Find where the given text appears and provide that cell's center as [X, Y] coordinate. 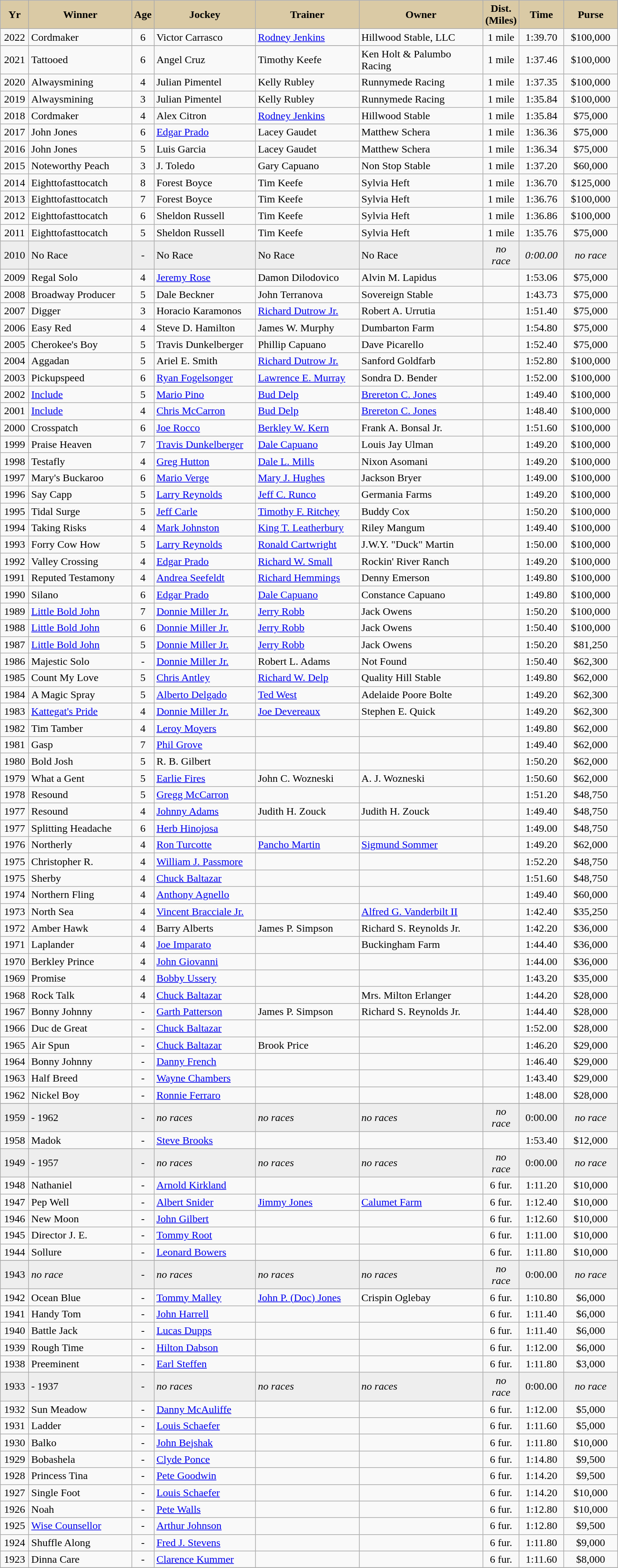
Chris McCarron [205, 411]
Ocean Blue [81, 1297]
Count My Love [81, 678]
1995 [15, 511]
1:36.76 [542, 199]
Richard W. Small [307, 561]
1:12.40 [542, 1202]
Single Foot [81, 1493]
1:37.20 [542, 166]
Pancho Martin [307, 845]
1973 [15, 912]
Vincent Bracciale Jr. [205, 912]
Sondra D. Bender [421, 378]
Ron Turcotte [205, 845]
1969 [15, 978]
Trainer [307, 15]
2006 [15, 328]
1:14.80 [542, 1459]
1:10.80 [542, 1297]
1992 [15, 561]
1987 [15, 645]
8 [143, 182]
2012 [15, 216]
Herb Hinojosa [205, 828]
1979 [15, 778]
$125,000 [591, 182]
Tim Tamber [81, 728]
King T. Leatherbury [307, 528]
Richard Hemmings [307, 578]
1928 [15, 1476]
1968 [15, 995]
1976 [15, 845]
1941 [15, 1314]
1929 [15, 1459]
Pep Well [81, 1202]
Mary J. Hughes [307, 478]
Hilton Dabson [205, 1348]
Wayne Chambers [205, 1078]
Yr [15, 15]
Pete Goodwin [205, 1476]
1924 [15, 1543]
Albert Snider [205, 1202]
John P. (Doc) Jones [307, 1297]
Timothy Keefe [307, 60]
Robert L. Adams [307, 661]
- 1937 [81, 1387]
1:37.35 [542, 82]
Splitting Headache [81, 828]
Danny French [205, 1062]
2015 [15, 166]
Time [542, 15]
Balko [81, 1443]
Berkley Prince [81, 961]
$35,250 [591, 912]
Digger [81, 311]
Ted West [307, 695]
Princess Tina [81, 1476]
1:39.70 [542, 37]
Regal Solo [81, 278]
Mark Johnston [205, 528]
- 1957 [81, 1163]
1958 [15, 1140]
Greg Hutton [205, 461]
Gregg McCarron [205, 795]
1974 [15, 895]
1927 [15, 1493]
Calumet Farm [421, 1202]
Hillwood Stable, LLC [421, 37]
1:50.00 [542, 545]
1946 [15, 1219]
1978 [15, 795]
Alvin M. Lapidus [421, 278]
Berkley W. Kern [307, 428]
Director J. E. [81, 1235]
2008 [15, 294]
1:51.20 [542, 795]
1:52.20 [542, 862]
Sun Meadow [81, 1409]
Clyde Ponce [205, 1459]
Air Spun [81, 1045]
Fred J. Stevens [205, 1543]
1945 [15, 1235]
Madok [81, 1140]
Bold Josh [81, 761]
1931 [15, 1426]
1:12.60 [542, 1219]
2010 [15, 255]
1:46.20 [542, 1045]
1:43.20 [542, 978]
Gary Capuano [307, 166]
Angel Cruz [205, 60]
Sollure [81, 1252]
Joe Imparato [205, 945]
Louis Jay Ulman [421, 444]
Testafly [81, 461]
Duc de Great [81, 1028]
2021 [15, 60]
1963 [15, 1078]
Nickel Boy [81, 1095]
Steve Brooks [205, 1140]
Stephen E. Quick [421, 711]
2002 [15, 394]
Hillwood Stable [421, 116]
Say Capp [81, 494]
J. Toledo [205, 166]
Lucas Dupps [205, 1330]
1944 [15, 1252]
Wise Counsellor [81, 1526]
1972 [15, 928]
Ariel E. Smith [205, 361]
1939 [15, 1348]
Anthony Agnello [205, 895]
Ken Holt & Palumbo Racing [421, 60]
Kattegat's Pride [81, 711]
1:36.34 [542, 149]
Brook Price [307, 1045]
John Bejshak [205, 1443]
John Giovanni [205, 961]
Chris Antley [205, 678]
2013 [15, 199]
1:50.60 [542, 778]
A. J. Wozneski [421, 778]
1:44.20 [542, 995]
1994 [15, 528]
2018 [15, 116]
James W. Murphy [307, 328]
Dist. (Miles) [501, 15]
Rock Talk [81, 995]
Reputed Testamony [81, 578]
1949 [15, 1163]
Dale L. Mills [307, 461]
Horacio Karamonos [205, 311]
2014 [15, 182]
$9,000 [591, 1543]
1970 [15, 961]
1940 [15, 1330]
1948 [15, 1185]
1:11.20 [542, 1185]
Not Found [421, 661]
Sovereign Stable [421, 294]
1:36.36 [542, 132]
1:43.73 [542, 294]
Lawrence E. Murray [307, 378]
Shuffle Along [81, 1543]
Germania Farms [421, 494]
Joe Rocco [205, 428]
2007 [15, 311]
Tommy Malley [205, 1297]
Crispin Oglebay [421, 1297]
Taking Risks [81, 528]
New Moon [81, 1219]
Rough Time [81, 1348]
Handy Tom [81, 1314]
Pete Walls [205, 1509]
Ronnie Ferraro [205, 1095]
John Harrell [205, 1314]
Danny McAuliffe [205, 1409]
North Sea [81, 912]
Leroy Moyers [205, 728]
Alfred G. Vanderbilt II [421, 912]
1:48.00 [542, 1095]
Gasp [81, 745]
2016 [15, 149]
Constance Capuano [421, 595]
Age [143, 15]
1925 [15, 1526]
Dale Beckner [205, 294]
Sanford Goldfarb [421, 361]
1990 [15, 595]
Alex Citron [205, 116]
Andrea Seefeldt [205, 578]
1997 [15, 478]
1:42.20 [542, 928]
Dave Picarello [421, 344]
1988 [15, 628]
Purse [591, 15]
Ronald Cartwright [307, 545]
Barry Alberts [205, 928]
1982 [15, 728]
2019 [15, 99]
$3,000 [591, 1364]
Half Breed [81, 1078]
Noteworthy Peach [81, 166]
Earlie Fires [205, 778]
2009 [15, 278]
Mary's Buckaroo [81, 478]
1:53.40 [542, 1140]
Owner [421, 15]
Battle Jack [81, 1330]
1:36.86 [542, 216]
2020 [15, 82]
1984 [15, 695]
Valley Crossing [81, 561]
1983 [15, 711]
Rockin' River Ranch [421, 561]
1:46.40 [542, 1062]
Jockey [205, 15]
1986 [15, 661]
Riley Mangum [421, 528]
2000 [15, 428]
Bobby Ussery [205, 978]
1996 [15, 494]
John C. Wozneski [307, 778]
1:54.80 [542, 328]
1962 [15, 1095]
What a Gent [81, 778]
Amber Hawk [81, 928]
Northern Fling [81, 895]
Nixon Asomani [421, 461]
$35,000 [591, 978]
2011 [15, 233]
1:52.40 [542, 344]
Nathaniel [81, 1185]
Forry Cow How [81, 545]
1967 [15, 1011]
$81,250 [591, 645]
Clarence Kummer [205, 1559]
1971 [15, 945]
Jeremy Rose [205, 278]
Dumbarton Farm [421, 328]
2005 [15, 344]
Jackson Bryer [421, 478]
1933 [15, 1387]
1993 [15, 545]
Leonard Bowers [205, 1252]
1959 [15, 1117]
1942 [15, 1297]
1930 [15, 1443]
Alberto Delgado [205, 695]
$8,000 [591, 1559]
Frank A. Bonsal Jr. [421, 428]
1991 [15, 578]
Pickupspeed [81, 378]
Jimmy Jones [307, 1202]
Luis Garcia [205, 149]
2001 [15, 411]
1998 [15, 461]
Sigmund Sommer [421, 845]
Mrs. Milton Erlanger [421, 995]
1943 [15, 1274]
Victor Carrasco [205, 37]
Noah [81, 1509]
1985 [15, 678]
Steve D. Hamilton [205, 328]
William J. Passmore [205, 862]
1:51.40 [542, 311]
1989 [15, 611]
Dinna Care [81, 1559]
Richard W. Delp [307, 678]
1999 [15, 444]
Tattooed [81, 60]
Mario Pino [205, 394]
1:36.70 [542, 182]
1:52.80 [542, 361]
Ladder [81, 1426]
1926 [15, 1509]
Non Stop Stable [421, 166]
Arthur Johnson [205, 1526]
1:53.06 [542, 278]
2022 [15, 37]
1:42.40 [542, 912]
Christopher R. [81, 862]
1981 [15, 745]
Earl Steffen [205, 1364]
1:35.76 [542, 233]
Winner [81, 15]
Promise [81, 978]
Tommy Root [205, 1235]
1:48.40 [542, 411]
Denny Emerson [421, 578]
Johnny Adams [205, 812]
1:43.40 [542, 1078]
- 1962 [81, 1117]
Silano [81, 595]
Robert A. Urrutia [421, 311]
1965 [15, 1045]
Laplander [81, 945]
Preeminent [81, 1364]
Aggadan [81, 361]
Tidal Surge [81, 511]
2003 [15, 378]
A Magic Spray [81, 695]
J.W.Y. "Duck" Martin [421, 545]
$12,000 [591, 1140]
1932 [15, 1409]
Damon Dilodovico [307, 278]
Arnold Kirkland [205, 1185]
2004 [15, 361]
Mario Verge [205, 478]
Sherby [81, 878]
John Terranova [307, 294]
Adelaide Poore Bolte [421, 695]
Phil Grove [205, 745]
R. B. Gilbert [205, 761]
Joe Devereaux [307, 711]
Majestic Solo [81, 661]
2017 [15, 132]
1:44.00 [542, 961]
1947 [15, 1202]
Ryan Fogelsonger [205, 378]
Jeff C. Runco [307, 494]
1:11.00 [542, 1235]
Quality Hill Stable [421, 678]
Northerly [81, 845]
Praise Heaven [81, 444]
1980 [15, 761]
Bobashela [81, 1459]
Garth Patterson [205, 1011]
1923 [15, 1559]
1:37.46 [542, 60]
1966 [15, 1028]
Broadway Producer [81, 294]
1938 [15, 1364]
John Gilbert [205, 1219]
Buddy Cox [421, 511]
Crosspatch [81, 428]
Cherokee's Boy [81, 344]
Timothy F. Ritchey [307, 511]
1964 [15, 1062]
Phillip Capuano [307, 344]
Jeff Carle [205, 511]
Easy Red [81, 328]
Buckingham Farm [421, 945]
